Return the [x, y] coordinate for the center point of the cell that contains the specified text.  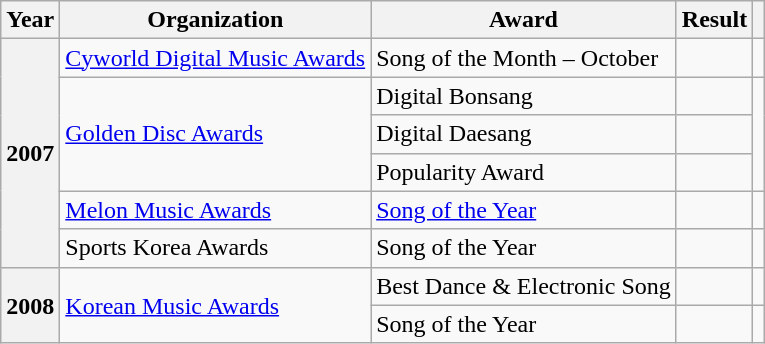
Best Dance & Electronic Song [524, 286]
2008 [30, 305]
Cyworld Digital Music Awards [216, 58]
Golden Disc Awards [216, 134]
Year [30, 20]
Korean Music Awards [216, 305]
Popularity Award [524, 172]
Result [714, 20]
Melon Music Awards [216, 210]
2007 [30, 153]
Digital Bonsang [524, 96]
Song of the Month – October [524, 58]
Organization [216, 20]
Digital Daesang [524, 134]
Award [524, 20]
Sports Korea Awards [216, 248]
